From the cell containing the given text, extract its center point as (X, Y) coordinate. 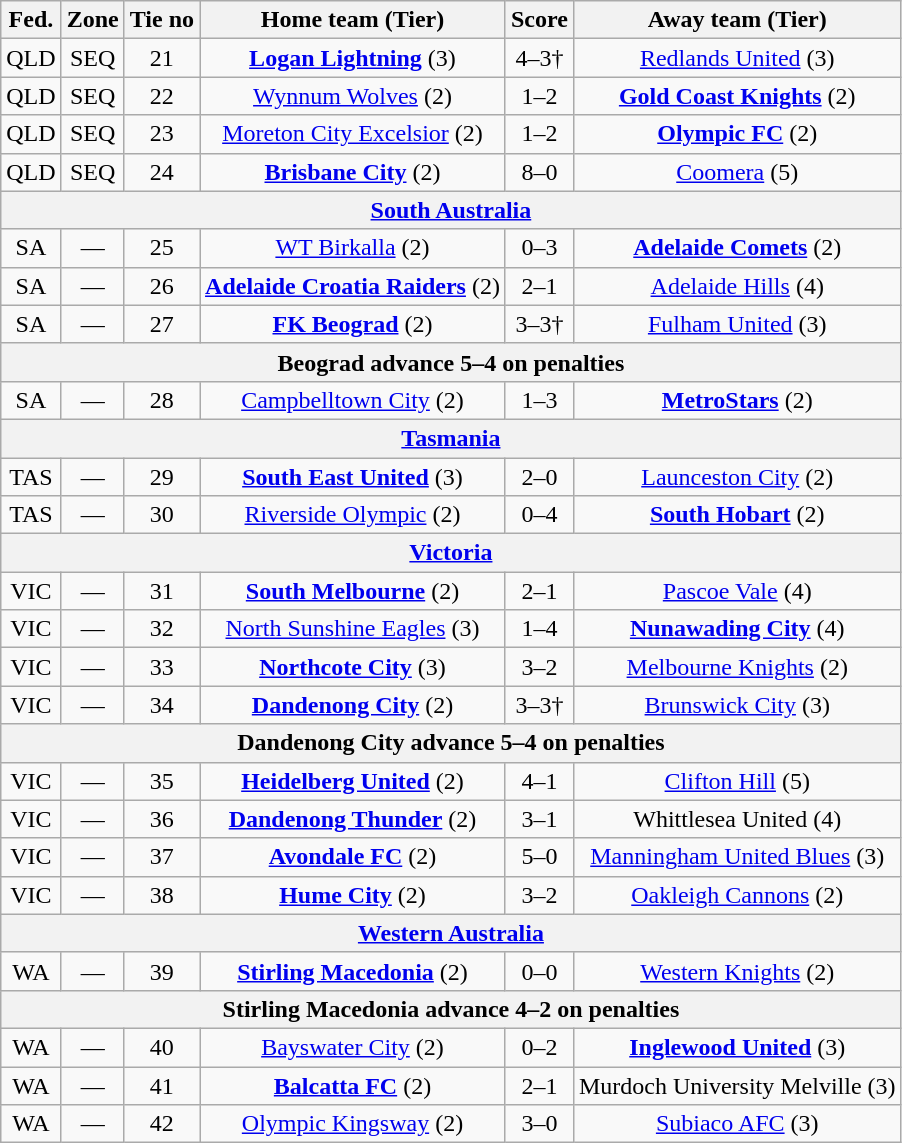
24 (162, 172)
MetroStars (2) (737, 400)
FK Beograd (2) (353, 324)
Home team (Tier) (353, 20)
Campbelltown City (2) (353, 400)
Score (539, 20)
Inglewood United (3) (737, 1047)
South East United (3) (353, 477)
Oakleigh Cannons (2) (737, 895)
Whittlesea United (4) (737, 819)
Adelaide Croatia Raiders (2) (353, 286)
Fulham United (3) (737, 324)
4–1 (539, 781)
26 (162, 286)
Fed. (31, 20)
Hume City (2) (353, 895)
1–4 (539, 629)
0–0 (539, 971)
Heidelberg United (2) (353, 781)
Bayswater City (2) (353, 1047)
27 (162, 324)
Dandenong City (2) (353, 705)
22 (162, 96)
Melbourne Knights (2) (737, 667)
Balcatta FC (2) (353, 1085)
Stirling Macedonia (2) (353, 971)
South Melbourne (2) (353, 591)
Pascoe Vale (4) (737, 591)
Olympic Kingsway (2) (353, 1124)
Brisbane City (2) (353, 172)
Western Knights (2) (737, 971)
34 (162, 705)
2–0 (539, 477)
0–3 (539, 248)
33 (162, 667)
Away team (Tier) (737, 20)
Gold Coast Knights (2) (737, 96)
Launceston City (2) (737, 477)
Adelaide Hills (4) (737, 286)
28 (162, 400)
South Australia (451, 210)
Adelaide Comets (2) (737, 248)
3–0 (539, 1124)
Logan Lightning (3) (353, 58)
Northcote City (3) (353, 667)
5–0 (539, 857)
Olympic FC (2) (737, 134)
Riverside Olympic (2) (353, 515)
North Sunshine Eagles (3) (353, 629)
39 (162, 971)
0–2 (539, 1047)
WT Birkalla (2) (353, 248)
Zone (92, 20)
Avondale FC (2) (353, 857)
Brunswick City (3) (737, 705)
Dandenong Thunder (2) (353, 819)
40 (162, 1047)
Manningham United Blues (3) (737, 857)
3–1 (539, 819)
25 (162, 248)
Coomera (5) (737, 172)
36 (162, 819)
8–0 (539, 172)
Tie no (162, 20)
0–4 (539, 515)
23 (162, 134)
Clifton Hill (5) (737, 781)
30 (162, 515)
31 (162, 591)
37 (162, 857)
South Hobart (2) (737, 515)
Subiaco AFC (3) (737, 1124)
38 (162, 895)
42 (162, 1124)
Tasmania (451, 438)
Dandenong City advance 5–4 on penalties (451, 743)
Redlands United (3) (737, 58)
4–3† (539, 58)
Beograd advance 5–4 on penalties (451, 362)
35 (162, 781)
1–3 (539, 400)
Murdoch University Melville (3) (737, 1085)
41 (162, 1085)
21 (162, 58)
Western Australia (451, 933)
29 (162, 477)
32 (162, 629)
Wynnum Wolves (2) (353, 96)
Moreton City Excelsior (2) (353, 134)
Nunawading City (4) (737, 629)
Victoria (451, 553)
Stirling Macedonia advance 4–2 on penalties (451, 1009)
